Pinpoint the cell where the given text exists, returning its (X, Y) midpoint coordinate. 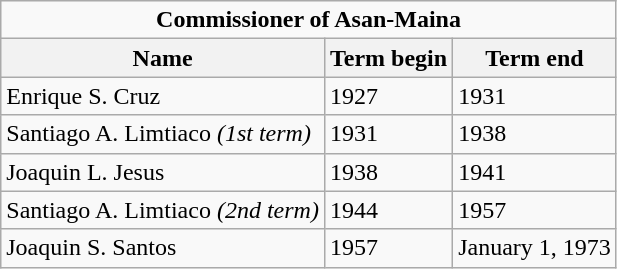
Joaquin L. Jesus (163, 172)
1941 (535, 172)
1944 (388, 210)
1927 (388, 96)
Term begin (388, 58)
Joaquin S. Santos (163, 248)
Enrique S. Cruz (163, 96)
Term end (535, 58)
Santiago A. Limtiaco (2nd term) (163, 210)
Name (163, 58)
Santiago A. Limtiaco (1st term) (163, 134)
January 1, 1973 (535, 248)
Commissioner of Asan-Maina (309, 20)
